From the cell containing the given text, extract its center point as [X, Y] coordinate. 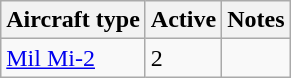
Active [183, 20]
Mil Mi-2 [74, 58]
2 [183, 58]
Notes [256, 20]
Aircraft type [74, 20]
